From the cell containing the given text, extract its center point as [x, y] coordinate. 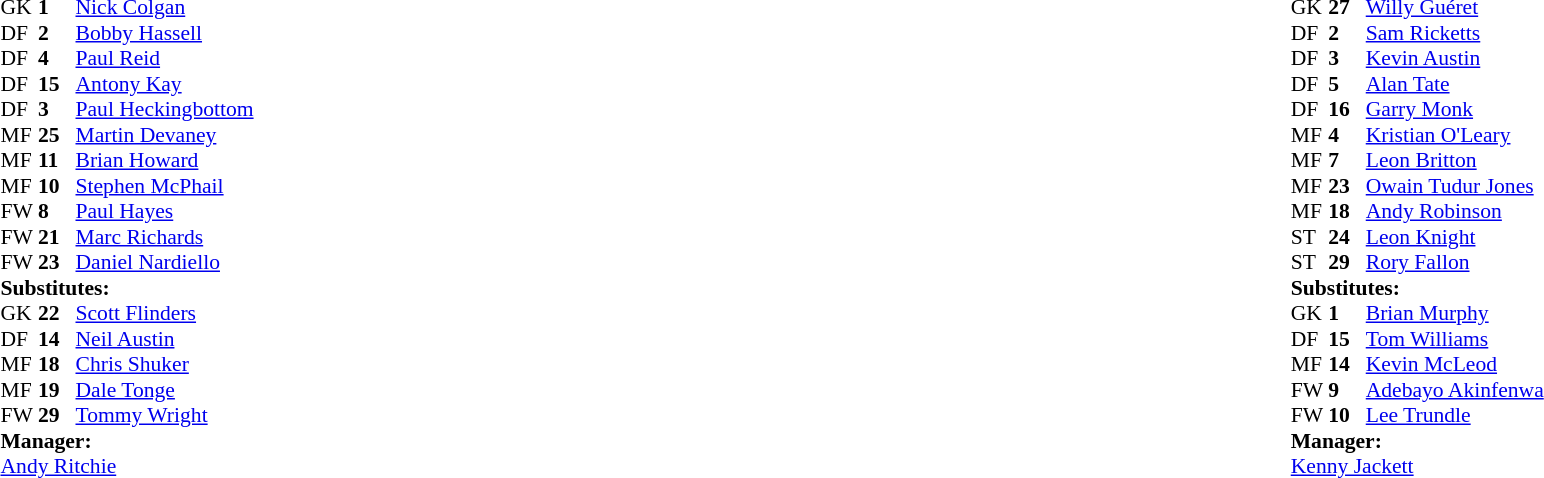
Neil Austin [165, 339]
7 [1347, 161]
Leon Knight [1455, 237]
Brian Murphy [1455, 313]
Tommy Wright [165, 415]
Marc Richards [165, 237]
Rory Fallon [1455, 263]
Kevin Austin [1455, 59]
Paul Heckingbottom [165, 109]
Alan Tate [1455, 84]
21 [57, 237]
Stephen McPhail [165, 186]
9 [1347, 390]
25 [57, 135]
Tom Williams [1455, 339]
Paul Hayes [165, 211]
22 [57, 313]
Owain Tudur Jones [1455, 186]
Scott Flinders [165, 313]
Andy Robinson [1455, 211]
Brian Howard [165, 161]
5 [1347, 84]
Paul Reid [165, 59]
1 [1347, 313]
19 [57, 390]
Leon Britton [1455, 161]
Kevin McLeod [1455, 365]
24 [1347, 237]
Chris Shuker [165, 365]
16 [1347, 109]
Adebayo Akinfenwa [1455, 390]
Antony Kay [165, 84]
Lee Trundle [1455, 415]
11 [57, 161]
Sam Ricketts [1455, 33]
Daniel Nardiello [165, 263]
Garry Monk [1455, 109]
Bobby Hassell [165, 33]
Martin Devaney [165, 135]
8 [57, 211]
Kristian O'Leary [1455, 135]
Dale Tonge [165, 390]
